Detect which cell encompasses the target text, then output its (X, Y) center coordinate. 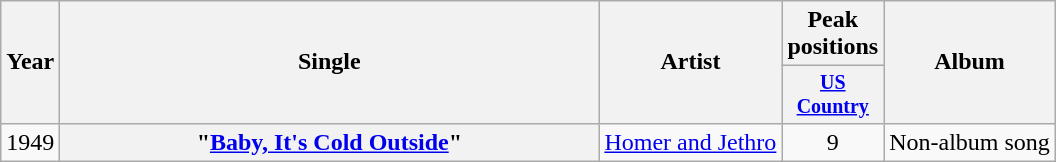
9 (833, 142)
"Baby, It's Cold Outside" (330, 142)
1949 (30, 142)
Single (330, 62)
Year (30, 62)
Peakpositions (833, 34)
Non-album song (970, 142)
Album (970, 62)
Homer and Jethro (690, 142)
US Country (833, 94)
Artist (690, 62)
